Return (x, y) of the center of cell containing provided text 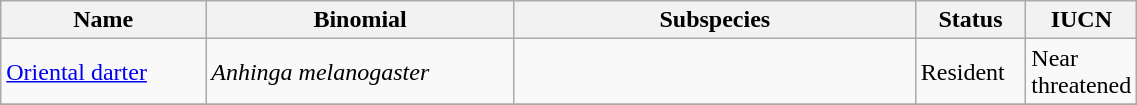
Status (970, 20)
Oriental darter (104, 72)
Subspecies (714, 20)
Binomial (360, 20)
Name (104, 20)
Resident (970, 72)
Near threatened (1082, 72)
IUCN (1082, 20)
Anhinga melanogaster (360, 72)
